Determine the [x, y] coordinate at the center of the cell enclosing the given text.  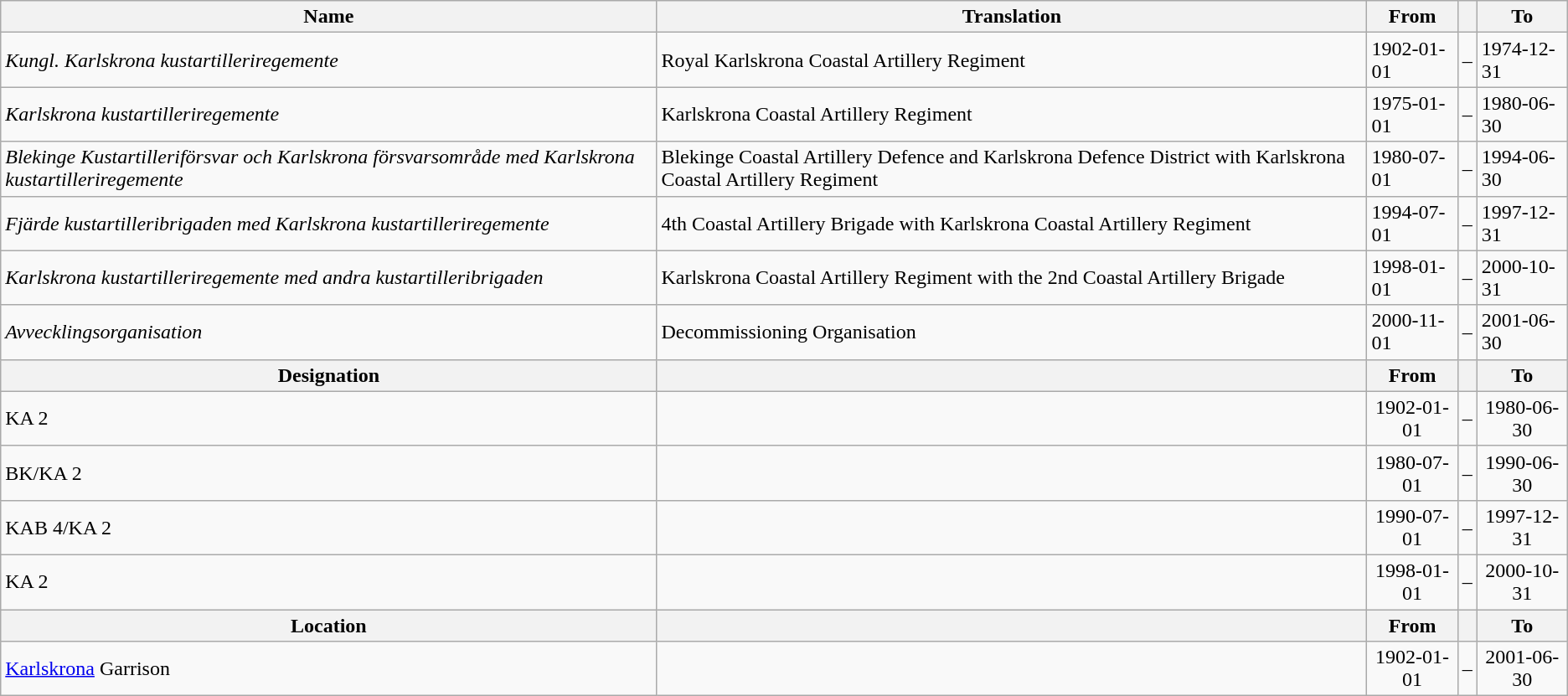
1990-07-01 [1412, 528]
Blekinge Kustartilleriförsvar och Karlskrona försvarsområde med Karlskrona kustartilleriregemente [328, 169]
BK/KA 2 [328, 472]
2000-11-01 [1412, 332]
1990-06-30 [1522, 472]
1975-01-01 [1412, 114]
Decommissioning Organisation [1012, 332]
1994-07-01 [1412, 223]
Karlskrona Coastal Artillery Regiment [1012, 114]
Karlskrona kustartilleriregemente [328, 114]
Karlskrona kustartilleriregemente med andra kustartilleribrigaden [328, 278]
Royal Karlskrona Coastal Artillery Regiment [1012, 60]
Fjärde kustartilleribrigaden med Karlskrona kustartilleriregemente [328, 223]
KAB 4/KA 2 [328, 528]
Location [328, 626]
1994-06-30 [1522, 169]
Name [328, 17]
Designation [328, 375]
1974-12-31 [1522, 60]
Avvecklingsorganisation [328, 332]
Kungl. Karlskrona kustartilleriregemente [328, 60]
Translation [1012, 17]
Blekinge Coastal Artillery Defence and Karlskrona Defence District with Karlskrona Coastal Artillery Regiment [1012, 169]
Karlskrona Coastal Artillery Regiment with the 2nd Coastal Artillery Brigade [1012, 278]
Karlskrona Garrison [328, 668]
4th Coastal Artillery Brigade with Karlskrona Coastal Artillery Regiment [1012, 223]
